Identify which cell holds the provided text, then report its [x, y] central coordinate. 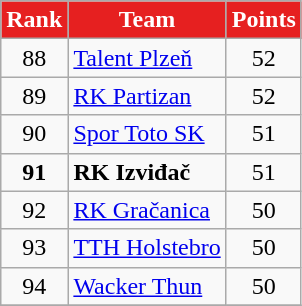
Spor Toto SK [147, 134]
Talent Plzeň [147, 58]
91 [34, 172]
90 [34, 134]
Rank [34, 20]
RK Gračanica [147, 210]
TTH Holstebro [147, 248]
92 [34, 210]
RK Partizan [147, 96]
Wacker Thun [147, 286]
93 [34, 248]
Points [264, 20]
RK Izviđač [147, 172]
Team [147, 20]
88 [34, 58]
94 [34, 286]
89 [34, 96]
